Capture the cell that displays the provided text and extract its [X, Y] central coordinate. 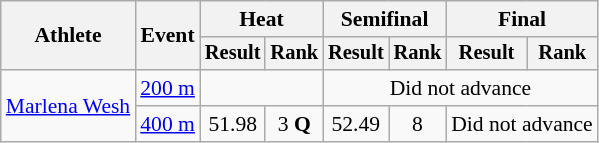
3 Q [294, 124]
52.49 [356, 124]
8 [418, 124]
Marlena Wesh [68, 106]
400 m [168, 124]
200 m [168, 88]
Semifinal [384, 19]
Athlete [68, 36]
Final [522, 19]
51.98 [233, 124]
Heat [262, 19]
Event [168, 36]
